Search for the cell housing the specified text and yield its [X, Y] center coordinate. 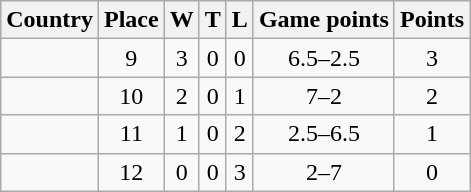
9 [131, 58]
10 [131, 96]
6.5–2.5 [324, 58]
Country [50, 20]
7–2 [324, 96]
2–7 [324, 172]
12 [131, 172]
11 [131, 134]
Game points [324, 20]
Place [131, 20]
L [240, 20]
2.5–6.5 [324, 134]
T [212, 20]
Points [432, 20]
W [182, 20]
